Output the (x, y) coordinate of the center of the cell containing the given text.  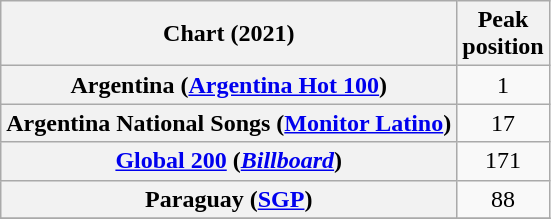
Chart (2021) (229, 34)
Argentina (Argentina Hot 100) (229, 85)
171 (503, 161)
Peakposition (503, 34)
Global 200 (Billboard) (229, 161)
Paraguay (SGP) (229, 199)
88 (503, 199)
1 (503, 85)
17 (503, 123)
Argentina National Songs (Monitor Latino) (229, 123)
